Scan for the cell matching the given text and deliver its [X, Y] coordinate at center. 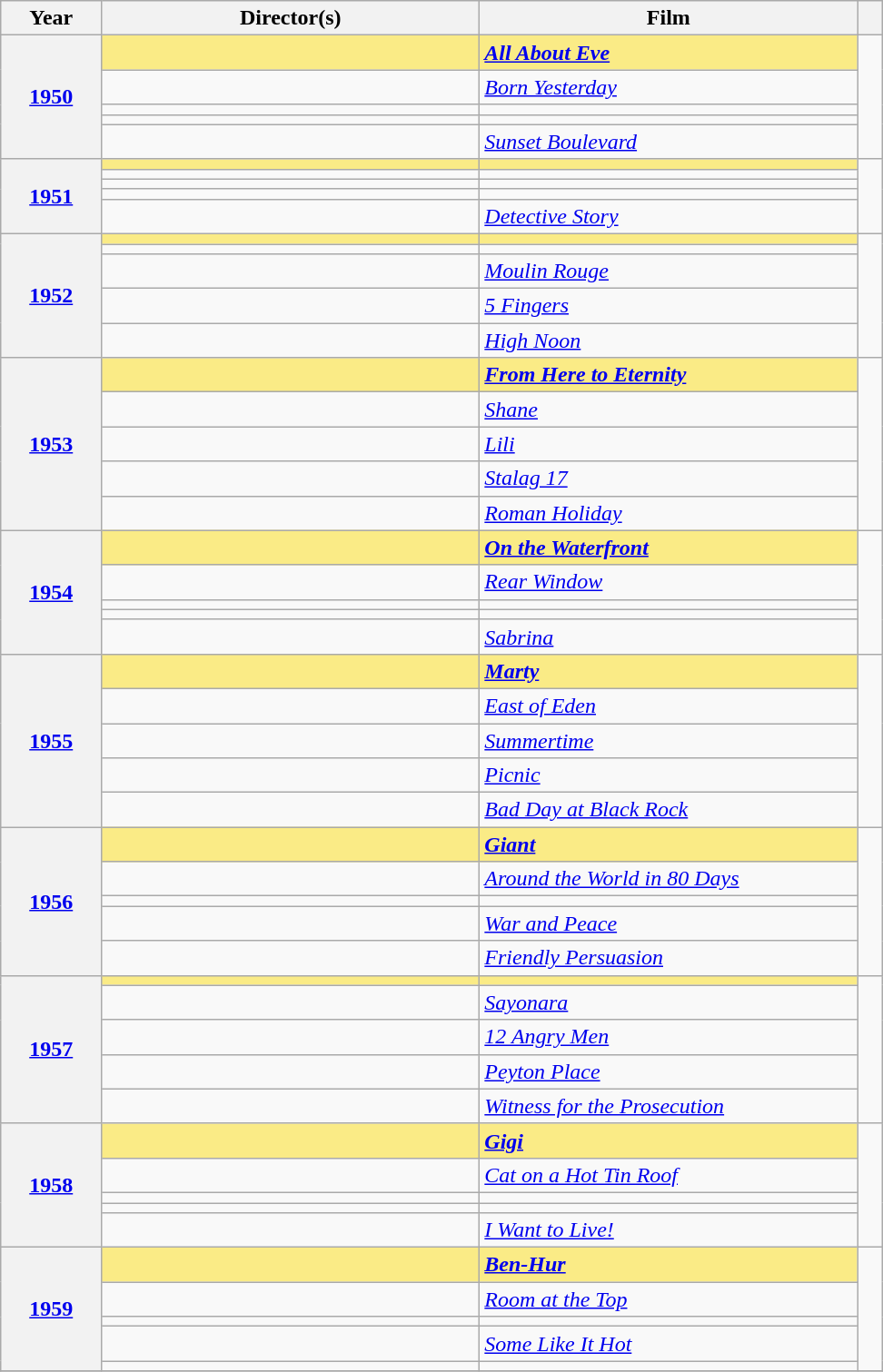
Gigi [669, 1140]
Friendly Persuasion [669, 958]
Cat on a Hot Tin Roof [669, 1175]
Giant [669, 844]
Director(s) [291, 18]
High Noon [669, 341]
Ben-Hur [669, 1265]
All About Eve [669, 53]
1954 [51, 592]
Picnic [669, 775]
Moulin Rouge [669, 271]
Some Like It Hot [669, 1344]
Film [669, 18]
1951 [51, 196]
Rear Window [669, 582]
Sabrina [669, 637]
1950 [51, 97]
Detective Story [669, 216]
1956 [51, 901]
Summertime [669, 740]
1953 [51, 444]
Shane [669, 410]
War and Peace [669, 923]
1957 [51, 1050]
Sunset Boulevard [669, 142]
Year [51, 18]
1959 [51, 1309]
Lili [669, 444]
Witness for the Prosecution [669, 1106]
Stalag 17 [669, 479]
12 Angry Men [669, 1037]
East of Eden [669, 706]
Bad Day at Black Rock [669, 810]
Marty [669, 671]
On the Waterfront [669, 548]
5 Fingers [669, 306]
Around the World in 80 Days [669, 879]
1955 [51, 740]
Peyton Place [669, 1071]
Born Yesterday [669, 87]
Sayonara [669, 1002]
From Here to Eternity [669, 375]
Roman Holiday [669, 513]
1952 [51, 295]
I Want to Live! [669, 1230]
Room at the Top [669, 1299]
1958 [51, 1185]
